Identify which cell holds the provided text, then report its [X, Y] central coordinate. 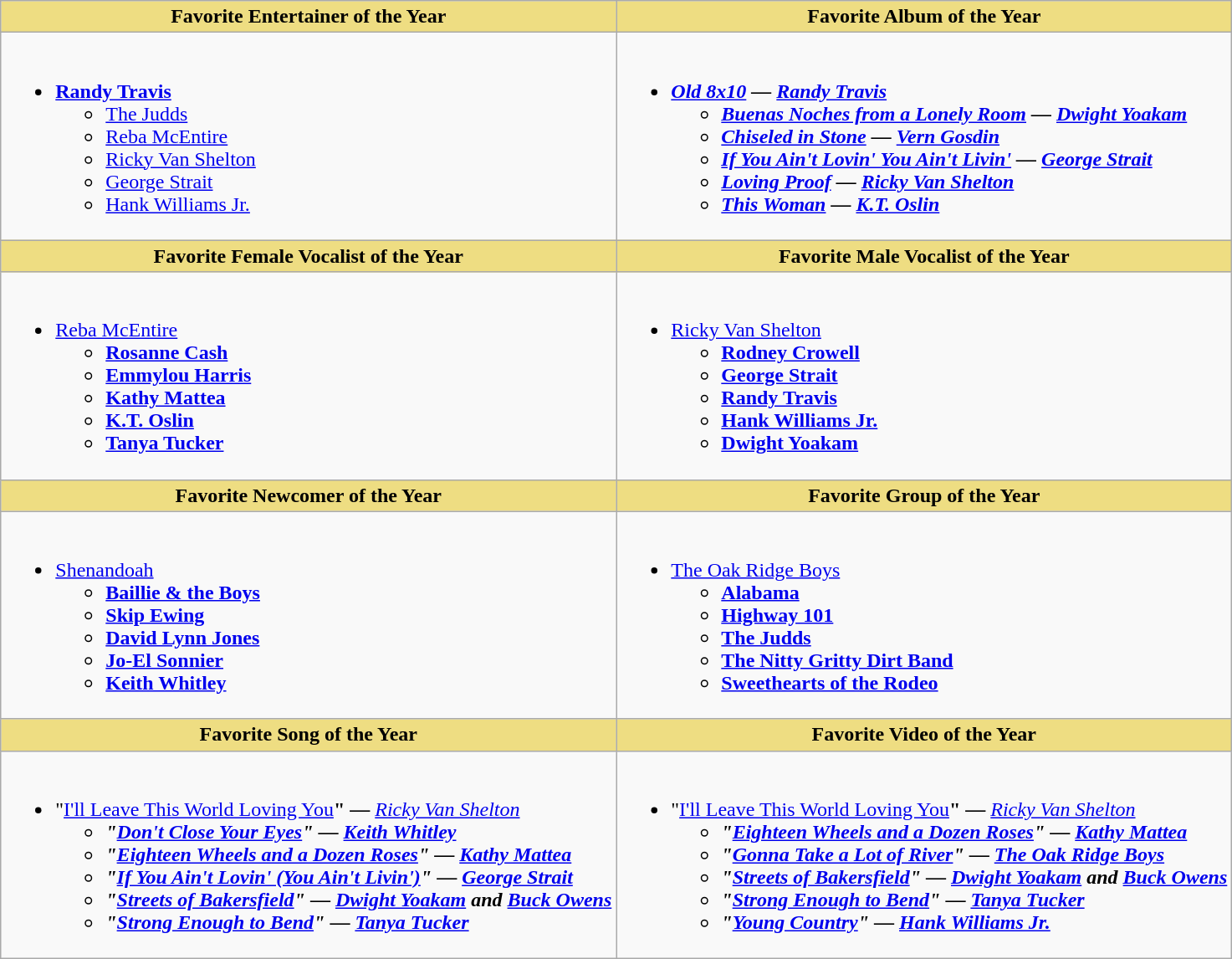
Ricky Van SheltonRodney CrowellGeorge StraitRandy TravisHank Williams Jr.Dwight Yoakam [924, 376]
Favorite Newcomer of the Year [309, 495]
Favorite Female Vocalist of the Year [309, 256]
Randy TravisThe JuddsReba McEntireRicky Van SheltonGeorge StraitHank Williams Jr. [309, 136]
Favorite Song of the Year [309, 735]
Favorite Entertainer of the Year [309, 17]
Favorite Album of the Year [924, 17]
ShenandoahBaillie & the BoysSkip EwingDavid Lynn JonesJo-El SonnierKeith Whitley [309, 615]
Favorite Male Vocalist of the Year [924, 256]
The Oak Ridge BoysAlabamaHighway 101The JuddsThe Nitty Gritty Dirt BandSweethearts of the Rodeo [924, 615]
Reba McEntireRosanne CashEmmylou HarrisKathy MatteaK.T. OslinTanya Tucker [309, 376]
Favorite Video of the Year [924, 735]
Favorite Group of the Year [924, 495]
